Provide the [x, y] coordinate of the cell's center where the given text is located.  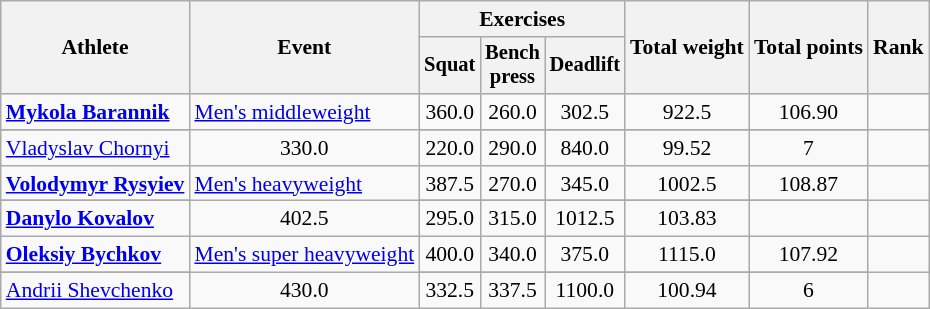
430.0 [304, 291]
290.0 [512, 148]
Oleksiy Bychkov [96, 255]
6 [808, 291]
Danylo Kovalov [96, 219]
Total weight [687, 48]
7 [808, 148]
Men's middleweight [304, 112]
Exercises [522, 19]
1100.0 [585, 291]
Men's super heavyweight [304, 255]
340.0 [512, 255]
1115.0 [687, 255]
Event [304, 48]
345.0 [585, 184]
375.0 [585, 255]
Andrii Shevchenko [96, 291]
1002.5 [687, 184]
Squat [450, 66]
99.52 [687, 148]
220.0 [450, 148]
Rank [898, 48]
Total points [808, 48]
Volodymyr Rysyiev [96, 184]
315.0 [512, 219]
295.0 [450, 219]
402.5 [304, 219]
Benchpress [512, 66]
840.0 [585, 148]
332.5 [450, 291]
922.5 [687, 112]
Men's heavyweight [304, 184]
1012.5 [585, 219]
103.83 [687, 219]
108.87 [808, 184]
Vladyslav Chornyi [96, 148]
100.94 [687, 291]
107.92 [808, 255]
106.90 [808, 112]
Athlete [96, 48]
302.5 [585, 112]
400.0 [450, 255]
387.5 [450, 184]
330.0 [304, 148]
337.5 [512, 291]
Mykola Barannik [96, 112]
270.0 [512, 184]
360.0 [450, 112]
260.0 [512, 112]
Deadlift [585, 66]
